Scan for the cell matching the given text and deliver its (X, Y) coordinate at center. 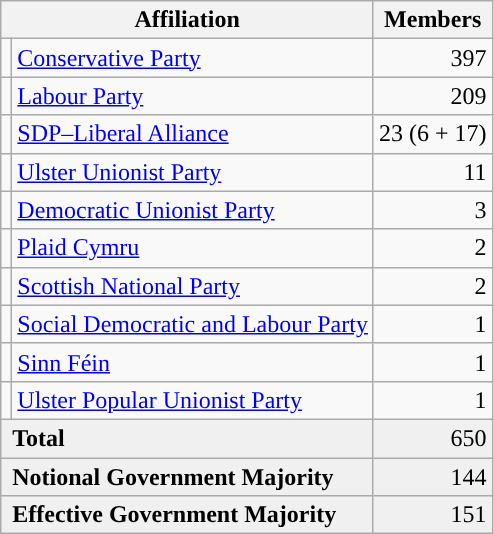
11 (432, 172)
Total (188, 438)
Members (432, 20)
209 (432, 96)
Sinn Féin (193, 362)
3 (432, 210)
Conservative Party (193, 58)
23 (6 + 17) (432, 134)
Democratic Unionist Party (193, 210)
SDP–Liberal Alliance (193, 134)
Plaid Cymru (193, 248)
Effective Government Majority (188, 515)
Labour Party (193, 96)
Notional Government Majority (188, 477)
650 (432, 438)
397 (432, 58)
Social Democratic and Labour Party (193, 324)
Scottish National Party (193, 286)
Affiliation (188, 20)
144 (432, 477)
Ulster Unionist Party (193, 172)
151 (432, 515)
Ulster Popular Unionist Party (193, 400)
